Return [x, y] of the center of cell containing provided text 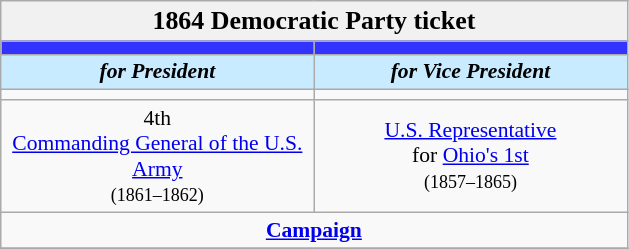
Campaign [314, 230]
for President [158, 72]
4thCommanding General of the U.S. Army(1861–1862) [158, 156]
1864 Democratic Party ticket [314, 21]
U.S. Representativefor Ohio's 1st(1857–1865) [470, 156]
for Vice President [470, 72]
